Scan for the cell matching the given text and deliver its [x, y] coordinate at center. 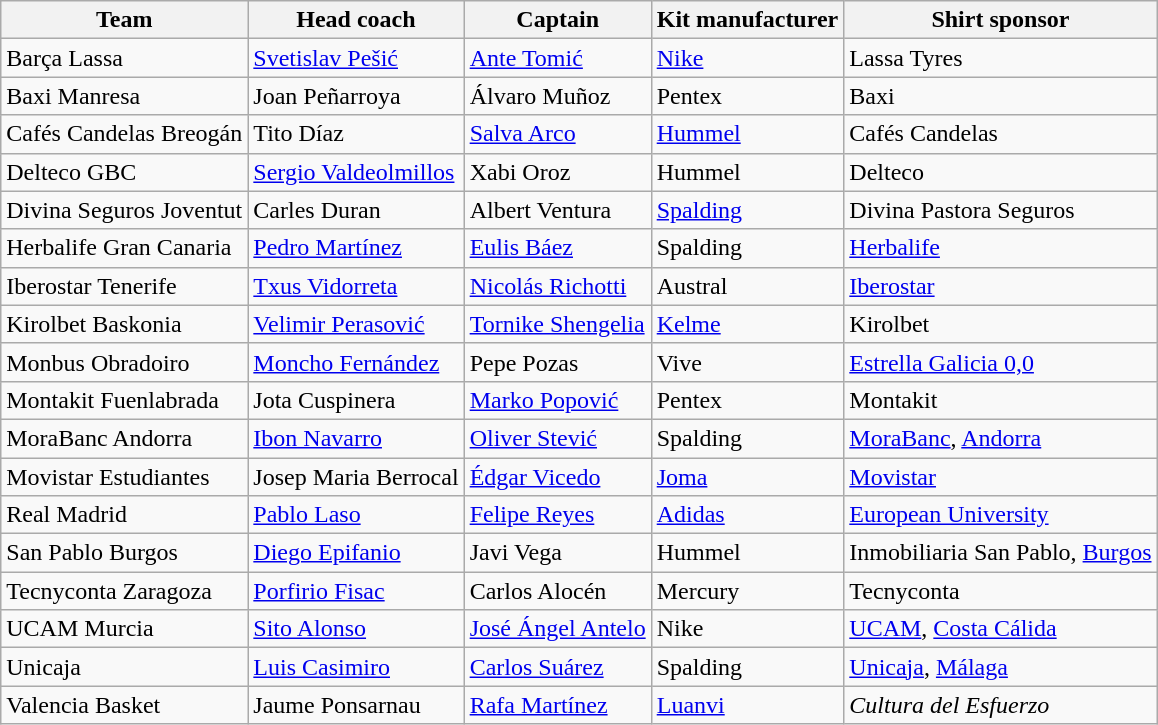
Porfirio Fisac [356, 591]
Jota Cuspinera [356, 400]
Moncho Fernández [356, 362]
Austral [748, 286]
Javi Vega [558, 553]
Team [124, 20]
Tito Díaz [356, 134]
Oliver Stević [558, 438]
Álvaro Muñoz [558, 96]
Cultura del Esfuerzo [1000, 705]
UCAM Murcia [124, 629]
Unicaja, Málaga [1000, 667]
Estrella Galicia 0,0 [1000, 362]
Albert Ventura [558, 210]
Marko Popović [558, 400]
Tecnyconta Zaragoza [124, 591]
Kirolbet [1000, 324]
Captain [558, 20]
Inmobiliaria San Pablo, Burgos [1000, 553]
Xabi Oroz [558, 172]
Sergio Valdeolmillos [356, 172]
Iberostar [1000, 286]
MoraBanc, Andorra [1000, 438]
Rafa Martínez [558, 705]
Delteco [1000, 172]
Head coach [356, 20]
Pepe Pozas [558, 362]
Pablo Laso [356, 515]
Real Madrid [124, 515]
Iberostar Tenerife [124, 286]
Cafés Candelas [1000, 134]
Joma [748, 477]
Unicaja [124, 667]
Barça Lassa [124, 58]
Delteco GBC [124, 172]
Herbalife [1000, 248]
Baxi Manresa [124, 96]
Diego Epifanio [356, 553]
Kirolbet Baskonia [124, 324]
MoraBanc Andorra [124, 438]
Felipe Reyes [558, 515]
Kit manufacturer [748, 20]
European University [1000, 515]
Movistar Estudiantes [124, 477]
Luis Casimiro [356, 667]
Adidas [748, 515]
UCAM, Costa Cálida [1000, 629]
Divina Seguros Joventut [124, 210]
Luanvi [748, 705]
Cafés Candelas Breogán [124, 134]
Josep Maria Berrocal [356, 477]
Joan Peñarroya [356, 96]
Pedro Martínez [356, 248]
Valencia Basket [124, 705]
Montakit [1000, 400]
Monbus Obradoiro [124, 362]
Velimir Perasović [356, 324]
Baxi [1000, 96]
Svetislav Pešić [356, 58]
Nicolás Richotti [558, 286]
Vive [748, 362]
Ibon Navarro [356, 438]
Divina Pastora Seguros [1000, 210]
Sito Alonso [356, 629]
Carlos Suárez [558, 667]
Tornike Shengelia [558, 324]
Montakit Fuenlabrada [124, 400]
Txus Vidorreta [356, 286]
San Pablo Burgos [124, 553]
Eulis Báez [558, 248]
José Ángel Antelo [558, 629]
Lassa Tyres [1000, 58]
Carles Duran [356, 210]
Ante Tomić [558, 58]
Movistar [1000, 477]
Salva Arco [558, 134]
Herbalife Gran Canaria [124, 248]
Tecnyconta [1000, 591]
Kelme [748, 324]
Carlos Alocén [558, 591]
Édgar Vicedo [558, 477]
Mercury [748, 591]
Shirt sponsor [1000, 20]
Jaume Ponsarnau [356, 705]
